Detect which cell encompasses the target text, then output its (X, Y) center coordinate. 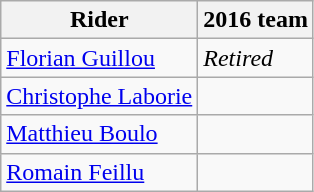
Christophe Laborie (100, 96)
Rider (100, 20)
2016 team (256, 20)
Florian Guillou (100, 58)
Matthieu Boulo (100, 134)
Retired (256, 58)
Romain Feillu (100, 172)
